Determine the [X, Y] coordinate at the center of the cell enclosing the given text.  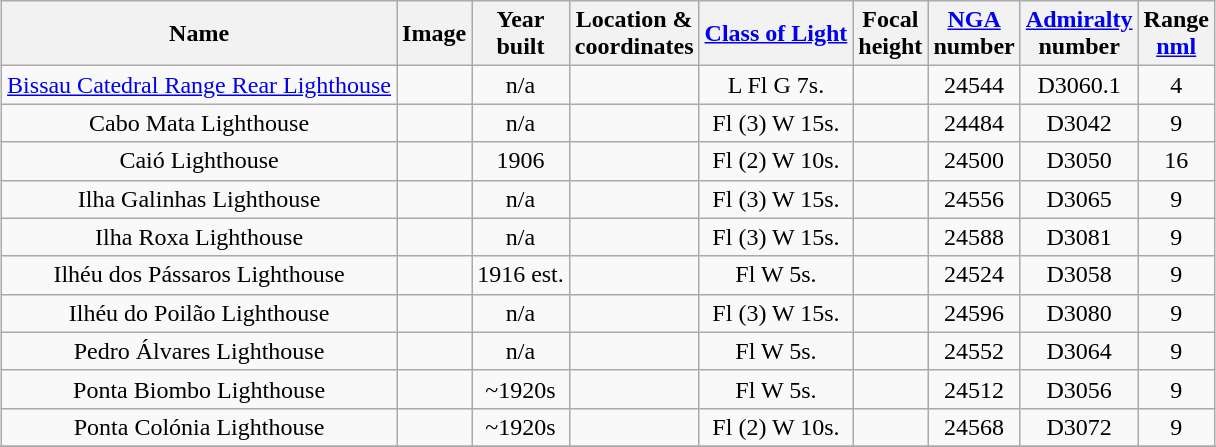
Ilhéu dos Pássaros Lighthouse [200, 275]
Image [434, 34]
24568 [974, 427]
1916 est. [521, 275]
D3058 [1079, 275]
D3080 [1079, 313]
4 [1176, 85]
Ponta Biombo Lighthouse [200, 389]
Ponta Colónia Lighthouse [200, 427]
Caió Lighthouse [200, 161]
Location & coordinates [634, 34]
Admiraltynumber [1079, 34]
24484 [974, 123]
D3064 [1079, 351]
24556 [974, 199]
D3072 [1079, 427]
D3050 [1079, 161]
Yearbuilt [521, 34]
L Fl G 7s. [776, 85]
24588 [974, 237]
Ilhéu do Poilão Lighthouse [200, 313]
D3042 [1079, 123]
Class of Light [776, 34]
Cabo Mata Lighthouse [200, 123]
Ilha Galinhas Lighthouse [200, 199]
Ilha Roxa Lighthouse [200, 237]
D3060.1 [1079, 85]
Bissau Catedral Range Rear Lighthouse [200, 85]
24544 [974, 85]
24512 [974, 389]
Focalheight [890, 34]
Name [200, 34]
24500 [974, 161]
D3065 [1079, 199]
D3056 [1079, 389]
NGAnumber [974, 34]
1906 [521, 161]
24596 [974, 313]
Rangenml [1176, 34]
16 [1176, 161]
24552 [974, 351]
D3081 [1079, 237]
24524 [974, 275]
Pedro Álvares Lighthouse [200, 351]
